Determine the (X, Y) coordinate at the center of the cell enclosing the given text.  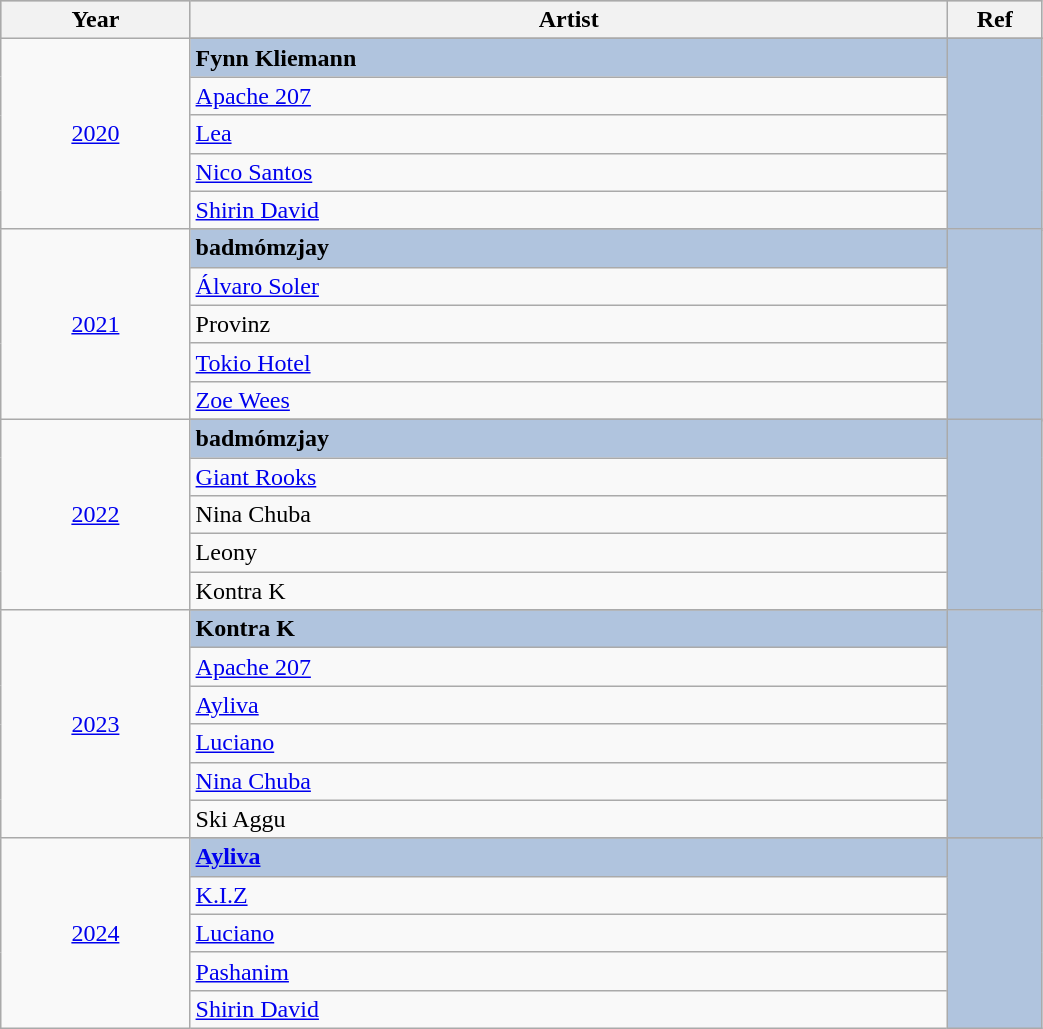
Pashanim (568, 971)
Giant Rooks (568, 477)
2022 (96, 514)
Álvaro Soler (568, 286)
Tokio Hotel (568, 362)
2020 (96, 134)
2023 (96, 724)
2021 (96, 324)
Lea (568, 134)
Nico Santos (568, 172)
Year (96, 20)
Artist (568, 20)
Ref (994, 20)
Fynn Kliemann (568, 58)
Leony (568, 553)
K.I.Z (568, 895)
Ski Aggu (568, 819)
2024 (96, 933)
Provinz (568, 324)
Zoe Wees (568, 400)
